Detect which cell encompasses the target text, then output its (x, y) center coordinate. 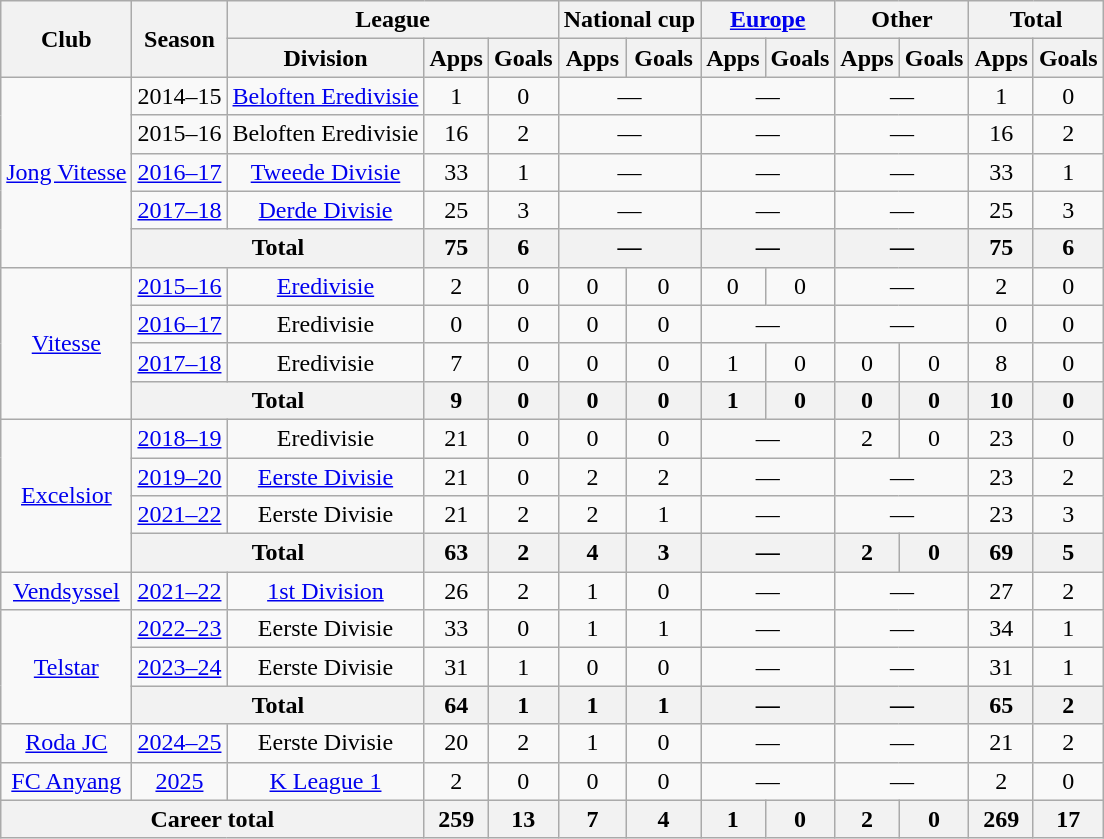
Europe (768, 20)
34 (1001, 629)
Tweede Divisie (326, 172)
5 (1068, 553)
8 (1001, 362)
2019–20 (180, 477)
13 (523, 819)
Season (180, 39)
2025 (180, 781)
10 (1001, 400)
269 (1001, 819)
Vendsyssel (66, 591)
Career total (212, 819)
2018–19 (180, 438)
2014–15 (180, 96)
9 (456, 400)
Derde Divisie (326, 210)
Vitesse (66, 343)
Roda JC (66, 743)
69 (1001, 553)
17 (1068, 819)
K League 1 (326, 781)
259 (456, 819)
2022–23 (180, 629)
20 (456, 743)
National cup (629, 20)
26 (456, 591)
Division (326, 58)
League (392, 20)
Club (66, 39)
2023–24 (180, 667)
Jong Vitesse (66, 172)
2024–25 (180, 743)
Excelsior (66, 495)
1st Division (326, 591)
FC Anyang (66, 781)
64 (456, 705)
Telstar (66, 667)
65 (1001, 705)
Other (902, 20)
63 (456, 553)
27 (1001, 591)
